Provide the [x, y] coordinate of the cell's center where the given text is located.  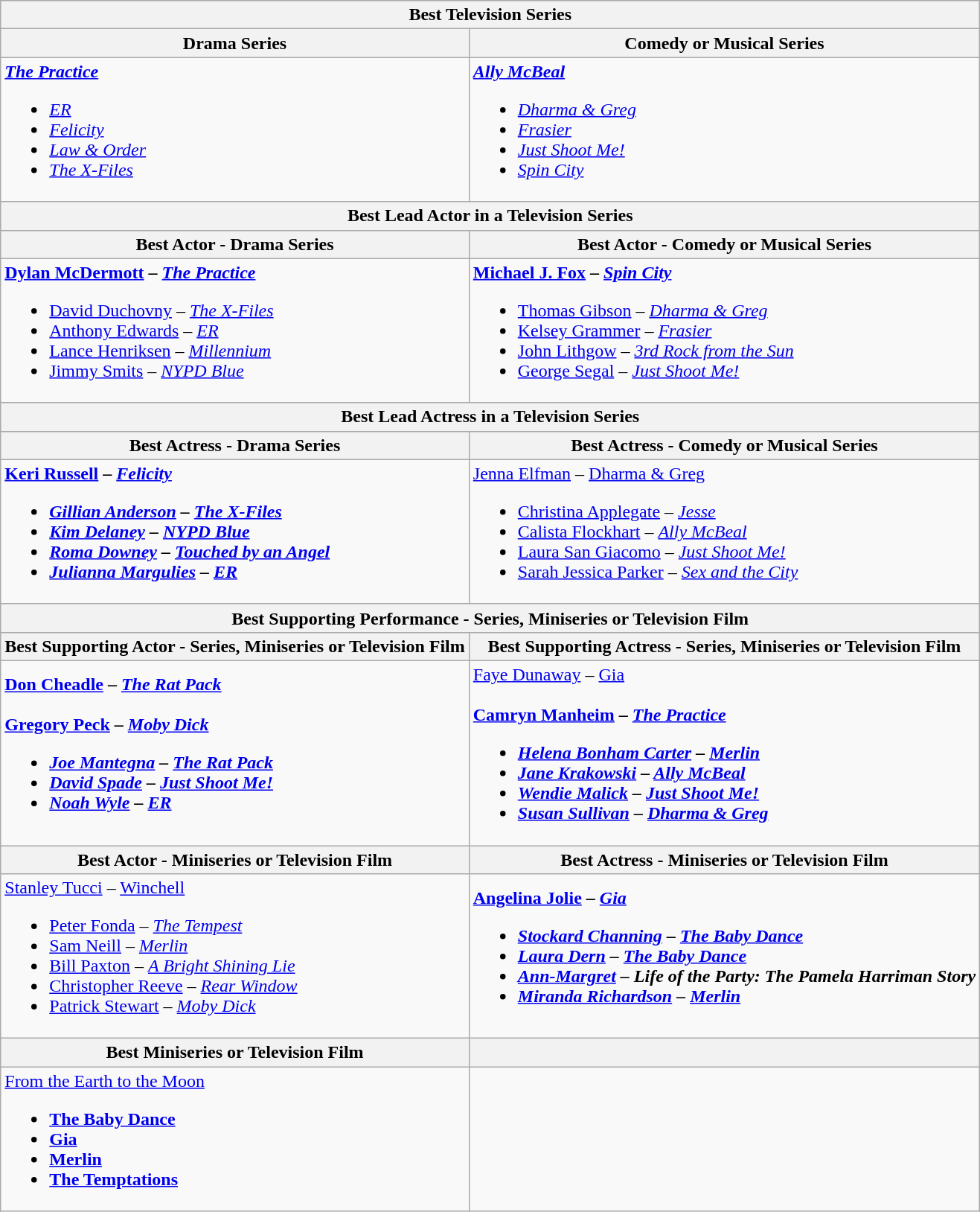
Best Actor - Comedy or Musical Series [724, 244]
Best Supporting Actor - Series, Miniseries or Television Film [235, 646]
Best Actress - Drama Series [235, 445]
Ally McBealDharma & GregFrasierJust Shoot Me!Spin City [724, 130]
Best Actor - Miniseries or Television Film [235, 860]
Keri Russell – FelicityGillian Anderson – The X-FilesKim Delaney – NYPD BlueRoma Downey – Touched by an AngelJulianna Margulies – ER [235, 532]
Best Actor - Drama Series [235, 244]
Best Actress - Comedy or Musical Series [724, 445]
Dylan McDermott – The Practice David Duchovny – The X-FilesAnthony Edwards – ERLance Henriksen – MillenniumJimmy Smits – NYPD Blue [235, 331]
Best Lead Actress in a Television Series [490, 417]
From the Earth to the MoonThe Baby DanceGiaMerlinThe Temptations [235, 1139]
Best Supporting Performance - Series, Miniseries or Television Film [490, 618]
Best Actress - Miniseries or Television Film [724, 860]
The PracticeERFelicityLaw & OrderThe X-Files [235, 130]
Best Miniseries or Television Film [235, 1053]
Best Lead Actor in a Television Series [490, 216]
Best Television Series [490, 15]
Drama Series [235, 43]
Comedy or Musical Series [724, 43]
Michael J. Fox – Spin City Thomas Gibson – Dharma & GregKelsey Grammer – FrasierJohn Lithgow – 3rd Rock from the SunGeorge Segal – Just Shoot Me! [724, 331]
Don Cheadle – The Rat Pack Gregory Peck – Moby DickJoe Mantegna – The Rat PackDavid Spade – Just Shoot Me!Noah Wyle – ER [235, 753]
Best Supporting Actress - Series, Miniseries or Television Film [724, 646]
